Capture the cell that displays the provided text and extract its [X, Y] central coordinate. 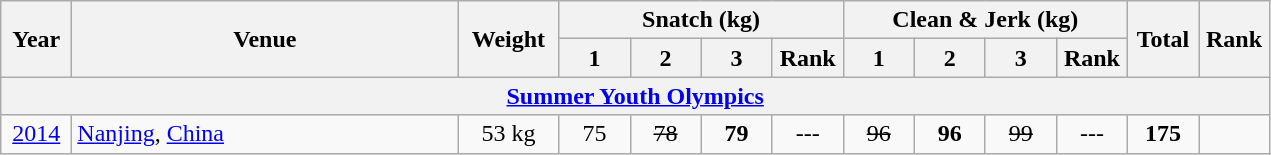
Total [1162, 39]
Snatch (kg) [701, 20]
Clean & Jerk (kg) [985, 20]
79 [736, 134]
Nanjing, China [265, 134]
2014 [36, 134]
53 kg [508, 134]
Venue [265, 39]
75 [594, 134]
Year [36, 39]
78 [666, 134]
99 [1020, 134]
175 [1162, 134]
Summer Youth Olympics [636, 96]
Weight [508, 39]
